Output the [x, y] coordinate of the center of the cell containing the given text.  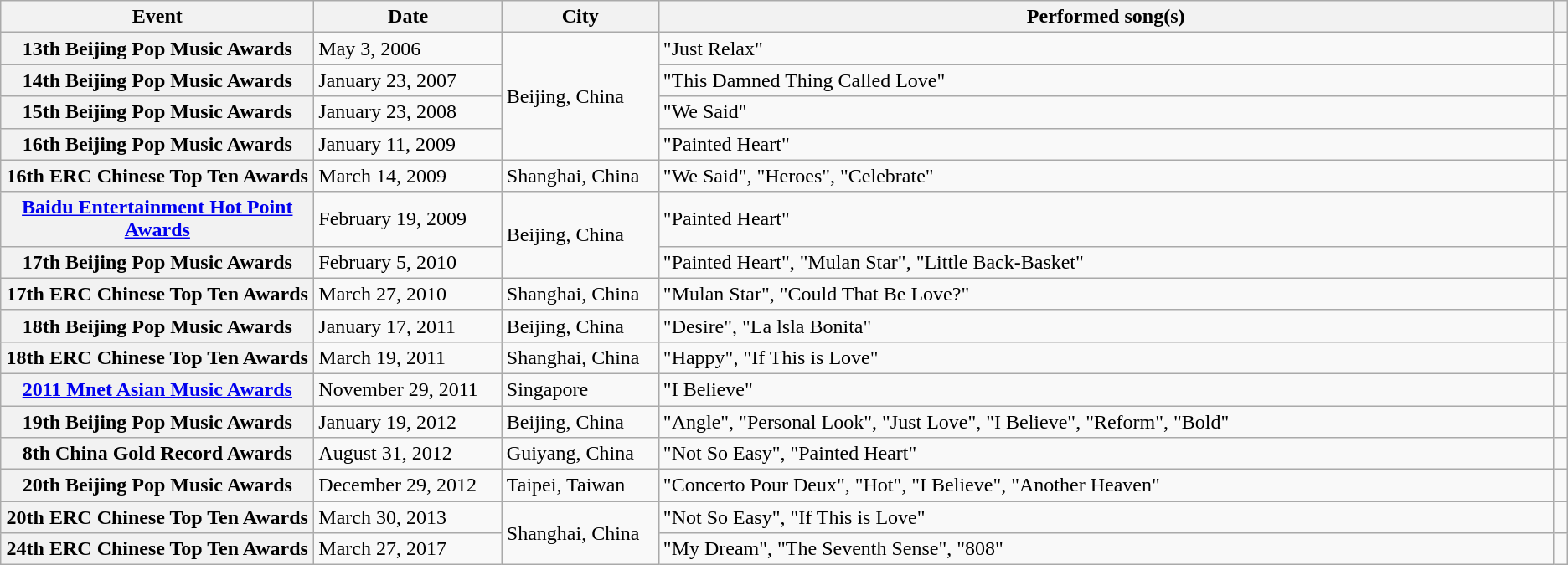
"Desire", "La lsla Bonita" [1106, 326]
2011 Mnet Asian Music Awards [157, 389]
"Angle", "Personal Look", "Just Love", "I Believe", "Reform", "Bold" [1106, 421]
March 14, 2009 [408, 176]
Guiyang, China [580, 454]
November 29, 2011 [408, 389]
"We Said", "Heroes", "Celebrate" [1106, 176]
December 29, 2012 [408, 485]
May 3, 2006 [408, 49]
March 27, 2017 [408, 549]
"My Dream", "The Seventh Sense", "808" [1106, 549]
13th Beijing Pop Music Awards [157, 49]
18th ERC Chinese Top Ten Awards [157, 357]
February 5, 2010 [408, 262]
February 19, 2009 [408, 219]
"Painted Heart", "Mulan Star", "Little Back-Basket" [1106, 262]
"Mulan Star", "Could That Be Love?" [1106, 294]
Performed song(s) [1106, 17]
August 31, 2012 [408, 454]
8th China Gold Record Awards [157, 454]
17th ERC Chinese Top Ten Awards [157, 294]
January 23, 2008 [408, 112]
Date [408, 17]
16th Beijing Pop Music Awards [157, 144]
"Not So Easy", "If This is Love" [1106, 517]
March 30, 2013 [408, 517]
"I Believe" [1106, 389]
"Concerto Pour Deux", "Hot", "I Believe", "Another Heaven" [1106, 485]
March 27, 2010 [408, 294]
January 17, 2011 [408, 326]
"Not So Easy", "Painted Heart" [1106, 454]
Singapore [580, 389]
"This Damned Thing Called Love" [1106, 80]
January 19, 2012 [408, 421]
16th ERC Chinese Top Ten Awards [157, 176]
Event [157, 17]
"Just Relax" [1106, 49]
January 23, 2007 [408, 80]
19th Beijing Pop Music Awards [157, 421]
March 19, 2011 [408, 357]
17th Beijing Pop Music Awards [157, 262]
Baidu Entertainment Hot Point Awards [157, 219]
20th Beijing Pop Music Awards [157, 485]
City [580, 17]
Taipei, Taiwan [580, 485]
20th ERC Chinese Top Ten Awards [157, 517]
18th Beijing Pop Music Awards [157, 326]
"Happy", "If This is Love" [1106, 357]
14th Beijing Pop Music Awards [157, 80]
"We Said" [1106, 112]
24th ERC Chinese Top Ten Awards [157, 549]
15th Beijing Pop Music Awards [157, 112]
January 11, 2009 [408, 144]
